For the text-containing cell, return its midpoint in (x, y) coordinate format. 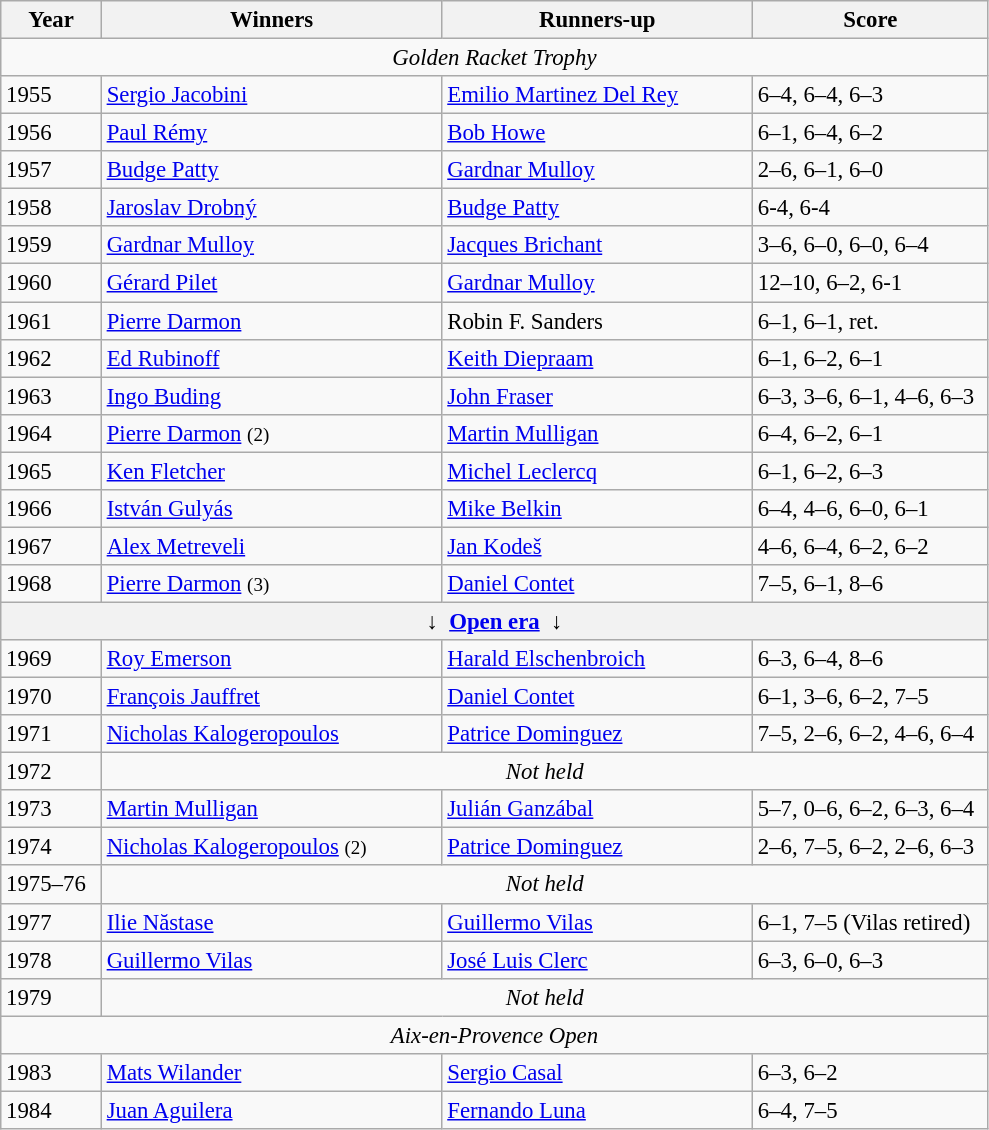
2–6, 6–1, 6–0 (871, 170)
Runners-up (598, 20)
5–7, 0–6, 6–2, 6–3, 6–4 (871, 809)
1964 (52, 433)
Bob Howe (598, 133)
Mike Belkin (598, 509)
1971 (52, 734)
Jaroslav Drobný (272, 208)
1970 (52, 697)
Ken Fletcher (272, 471)
Sergio Jacobini (272, 95)
Score (871, 20)
6–3, 6–2 (871, 1073)
François Jauffret (272, 697)
↓ Open era ↓ (494, 621)
1962 (52, 358)
Harald Elschenbroich (598, 659)
6–1, 7–5 (Vilas retired) (871, 922)
1959 (52, 245)
1973 (52, 809)
Pierre Darmon (3) (272, 584)
6–1, 6–4, 6–2 (871, 133)
6–4, 4–6, 6–0, 6–1 (871, 509)
1977 (52, 922)
6–1, 6–1, ret. (871, 321)
Julián Ganzábal (598, 809)
6–1, 6–2, 6–3 (871, 471)
1961 (52, 321)
3–6, 6–0, 6–0, 6–4 (871, 245)
Ed Rubinoff (272, 358)
Golden Racket Trophy (494, 58)
Emilio Martinez Del Rey (598, 95)
1984 (52, 1110)
Ilie Năstase (272, 922)
6–4, 7–5 (871, 1110)
12–10, 6–2, 6-1 (871, 283)
7–5, 2–6, 6–2, 4–6, 6–4 (871, 734)
Mats Wilander (272, 1073)
6-4, 6-4 (871, 208)
1979 (52, 997)
1968 (52, 584)
1975–76 (52, 885)
1966 (52, 509)
Pierre Darmon (272, 321)
1956 (52, 133)
6–4, 6–4, 6–3 (871, 95)
István Gulyás (272, 509)
4–6, 6–4, 6–2, 6–2 (871, 546)
Pierre Darmon (2) (272, 433)
6–1, 3–6, 6–2, 7–5 (871, 697)
6–3, 6–4, 8–6 (871, 659)
Aix-en-Provence Open (494, 1035)
John Fraser (598, 396)
7–5, 6–1, 8–6 (871, 584)
1955 (52, 95)
Nicholas Kalogeropoulos (272, 734)
6–3, 6–0, 6–3 (871, 960)
Sergio Casal (598, 1073)
Nicholas Kalogeropoulos (2) (272, 847)
Michel Leclercq (598, 471)
Winners (272, 20)
1974 (52, 847)
Jacques Brichant (598, 245)
Juan Aguilera (272, 1110)
1978 (52, 960)
1967 (52, 546)
Alex Metreveli (272, 546)
Paul Rémy (272, 133)
Roy Emerson (272, 659)
6–4, 6–2, 6–1 (871, 433)
Keith Diepraam (598, 358)
José Luis Clerc (598, 960)
2–6, 7–5, 6–2, 2–6, 6–3 (871, 847)
Ingo Buding (272, 396)
6–3, 3–6, 6–1, 4–6, 6–3 (871, 396)
1957 (52, 170)
Fernando Luna (598, 1110)
1960 (52, 283)
Robin F. Sanders (598, 321)
Year (52, 20)
1983 (52, 1073)
1965 (52, 471)
Jan Kodeš (598, 546)
1958 (52, 208)
1969 (52, 659)
Gérard Pilet (272, 283)
1972 (52, 772)
6–1, 6–2, 6–1 (871, 358)
1963 (52, 396)
